Return [X, Y] of the center of cell containing provided text 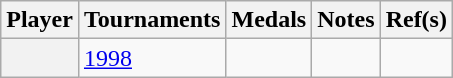
Ref(s) [416, 20]
Player [40, 20]
1998 [152, 58]
Notes [346, 20]
Medals [269, 20]
Tournaments [152, 20]
